Search for the cell housing the specified text and yield its (x, y) center coordinate. 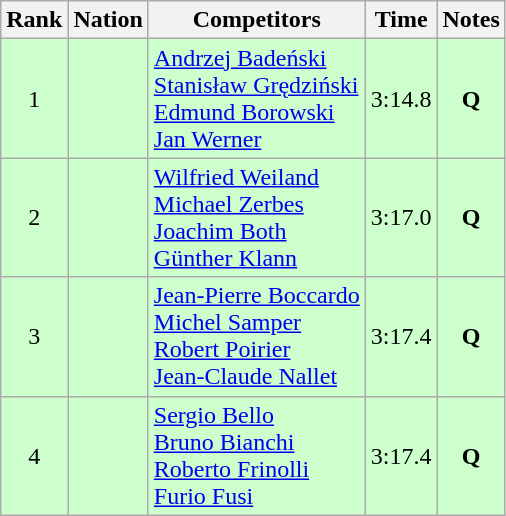
Sergio BelloBruno BianchiRoberto FrinolliFurio Fusi (256, 456)
Wilfried WeilandMichael ZerbesJoachim BothGünther Klann (256, 218)
Competitors (256, 20)
3 (34, 336)
2 (34, 218)
Jean-Pierre BoccardoMichel SamperRobert PoirierJean-Claude Nallet (256, 336)
3:17.0 (401, 218)
Notes (471, 20)
4 (34, 456)
Andrzej BadeńskiStanisław GrędzińskiEdmund BorowskiJan Werner (256, 98)
1 (34, 98)
Rank (34, 20)
3:14.8 (401, 98)
Time (401, 20)
Nation (108, 20)
